For the text-containing cell, return its midpoint in (X, Y) coordinate format. 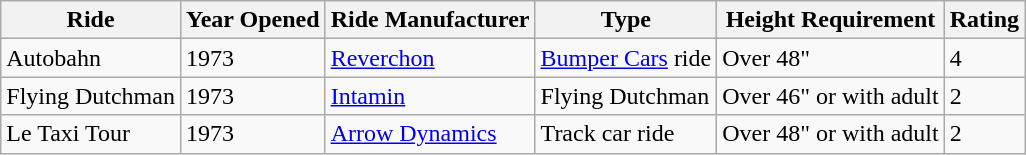
Year Opened (252, 20)
4 (984, 58)
Over 46" or with adult (830, 96)
Over 48" or with adult (830, 134)
Track car ride (626, 134)
Type (626, 20)
Over 48" (830, 58)
Ride (91, 20)
Arrow Dynamics (430, 134)
Reverchon (430, 58)
Bumper Cars ride (626, 58)
Rating (984, 20)
Height Requirement (830, 20)
Ride Manufacturer (430, 20)
Autobahn (91, 58)
Le Taxi Tour (91, 134)
Intamin (430, 96)
